Determine the (X, Y) coordinate at the center of the cell enclosing the given text.  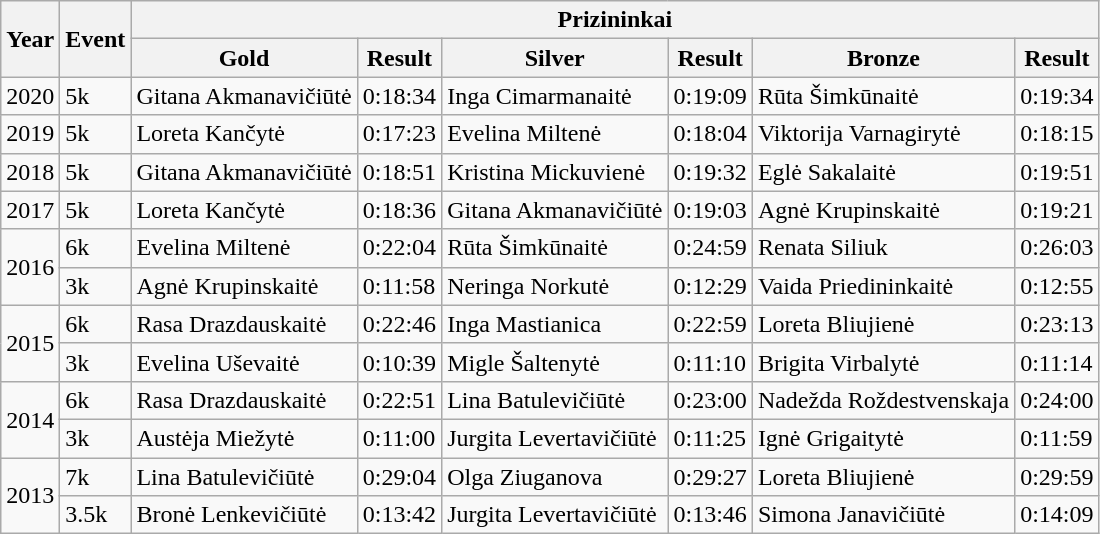
0:22:04 (399, 248)
2020 (30, 96)
0:29:27 (710, 477)
0:26:03 (1057, 248)
0:11:10 (710, 362)
0:11:58 (399, 286)
Silver (555, 58)
Bronė Lenkevičiūtė (244, 515)
0:11:59 (1057, 438)
0:19:32 (710, 172)
0:10:39 (399, 362)
Inga Mastianica (555, 324)
Inga Cimarmanaitė (555, 96)
Kristina Mickuvienė (555, 172)
Year (30, 39)
0:18:36 (399, 210)
0:13:46 (710, 515)
2019 (30, 134)
0:22:59 (710, 324)
Brigita Virbalytė (883, 362)
Ignė Grigaitytė (883, 438)
Event (96, 39)
0:17:23 (399, 134)
Nadežda Roždestvenskaja (883, 400)
0:12:55 (1057, 286)
0:11:00 (399, 438)
Renata Siliuk (883, 248)
Bronze (883, 58)
0:29:04 (399, 477)
Prizininkai (615, 20)
2015 (30, 343)
Viktorija Varnagirytė (883, 134)
Vaida Priedininkaitė (883, 286)
0:14:09 (1057, 515)
0:19:51 (1057, 172)
Evelina Uševaitė (244, 362)
Migle Šaltenytė (555, 362)
0:11:14 (1057, 362)
Eglė Sakalaitė (883, 172)
Austėja Miežytė (244, 438)
0:19:03 (710, 210)
0:23:13 (1057, 324)
0:19:21 (1057, 210)
0:22:46 (399, 324)
0:18:15 (1057, 134)
0:18:04 (710, 134)
0:18:51 (399, 172)
2018 (30, 172)
0:18:34 (399, 96)
0:22:51 (399, 400)
0:13:42 (399, 515)
2013 (30, 496)
3.5k (96, 515)
0:24:00 (1057, 400)
Neringa Norkutė (555, 286)
0:12:29 (710, 286)
Olga Ziuganova (555, 477)
0:11:25 (710, 438)
0:19:34 (1057, 96)
0:29:59 (1057, 477)
0:23:00 (710, 400)
Simona Janavičiūtė (883, 515)
2014 (30, 419)
2017 (30, 210)
0:24:59 (710, 248)
0:19:09 (710, 96)
Gold (244, 58)
7k (96, 477)
2016 (30, 267)
